Identify which cell holds the provided text, then report its [X, Y] central coordinate. 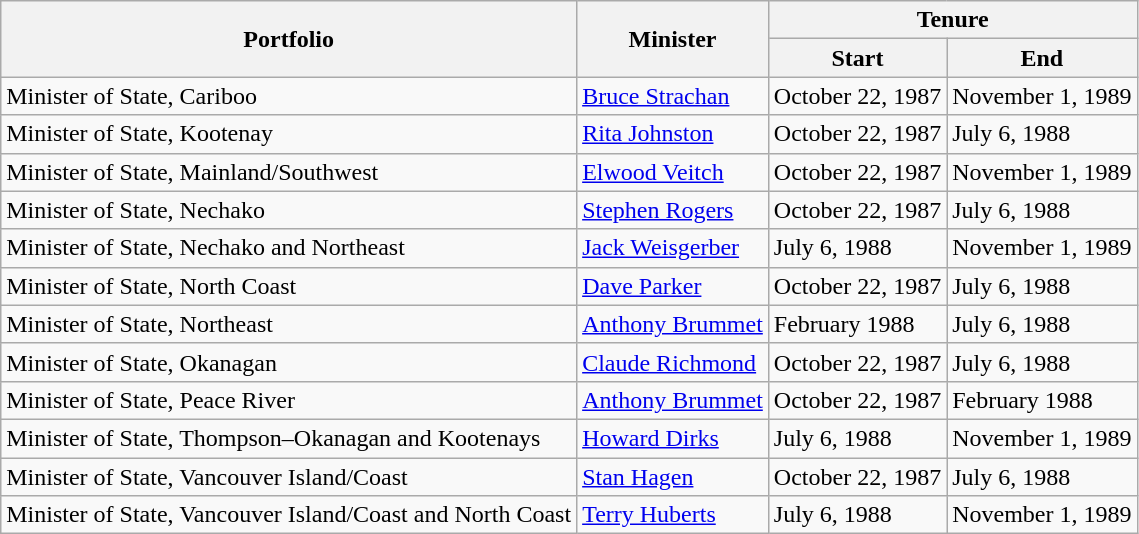
End [1042, 58]
Minister of State, Cariboo [289, 96]
Start [857, 58]
Minister of State, Okanagan [289, 362]
Bruce Strachan [673, 96]
Minister [673, 39]
Rita Johnston [673, 134]
Dave Parker [673, 286]
Stan Hagen [673, 477]
Howard Dirks [673, 438]
Tenure [952, 20]
Claude Richmond [673, 362]
Terry Huberts [673, 515]
Portfolio [289, 39]
Minister of State, Mainland/Southwest [289, 172]
Minister of State, Kootenay [289, 134]
Minister of State, Nechako [289, 210]
Minister of State, Northeast [289, 324]
Elwood Veitch [673, 172]
Minister of State, Peace River [289, 400]
Minister of State, Thompson–Okanagan and Kootenays [289, 438]
Stephen Rogers [673, 210]
Minister of State, North Coast [289, 286]
Minister of State, Vancouver Island/Coast and North Coast [289, 515]
Minister of State, Vancouver Island/Coast [289, 477]
Minister of State, Nechako and Northeast [289, 248]
Jack Weisgerber [673, 248]
